For the text-containing cell, return its midpoint in (x, y) coordinate format. 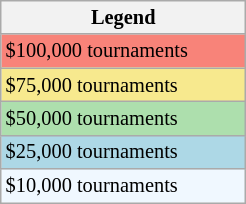
$75,000 tournaments (124, 85)
$100,000 tournaments (124, 51)
$50,000 tournaments (124, 118)
$25,000 tournaments (124, 152)
Legend (124, 17)
$10,000 tournaments (124, 186)
